Return [x, y] of the center of cell containing provided text 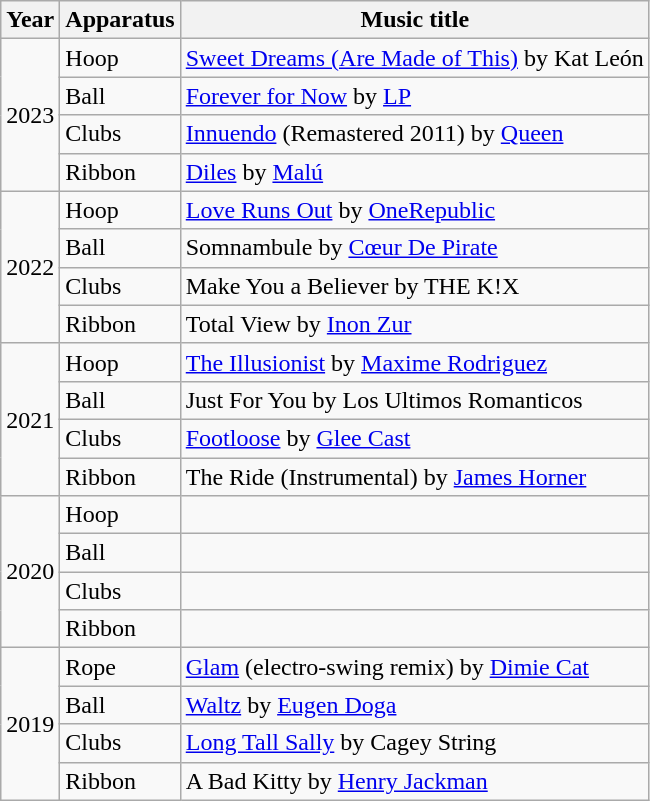
Sweet Dreams (Are Made of This) by Kat León [414, 58]
Footloose by Glee Cast [414, 438]
2022 [30, 267]
Just For You by Los Ultimos Romanticos [414, 400]
Forever for Now by LP [414, 96]
Make You a Believer by THE K!X [414, 286]
Innuendo (Remastered 2011) by Queen [414, 134]
Glam (electro-swing remix) by Dimie Cat [414, 667]
Love Runs Out by OneRepublic [414, 210]
2019 [30, 724]
2020 [30, 572]
Somnambule by Cœur De Pirate [414, 248]
The Illusionist by Maxime Rodriguez [414, 362]
2021 [30, 419]
The Ride (Instrumental) by James Horner [414, 477]
Apparatus [120, 20]
Rope [120, 667]
Waltz by Eugen Doga [414, 705]
Diles by Malú [414, 172]
Total View by Inon Zur [414, 324]
A Bad Kitty by Henry Jackman [414, 781]
Year [30, 20]
2023 [30, 115]
Long Tall Sally by Cagey String [414, 743]
Music title [414, 20]
